Scan for the cell matching the given text and deliver its (X, Y) coordinate at center. 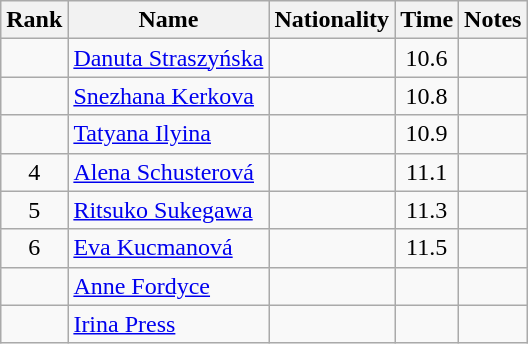
Snezhana Kerkova (168, 96)
11.5 (427, 248)
Tatyana Ilyina (168, 134)
6 (34, 248)
5 (34, 210)
Ritsuko Sukegawa (168, 210)
Rank (34, 20)
Nationality (332, 20)
11.3 (427, 210)
10.9 (427, 134)
4 (34, 172)
11.1 (427, 172)
Notes (493, 20)
Anne Fordyce (168, 286)
Alena Schusterová (168, 172)
10.6 (427, 58)
Name (168, 20)
Irina Press (168, 324)
Danuta Straszyńska (168, 58)
10.8 (427, 96)
Eva Kucmanová (168, 248)
Time (427, 20)
